Return the [x, y] coordinate for the center point of the cell that contains the specified text.  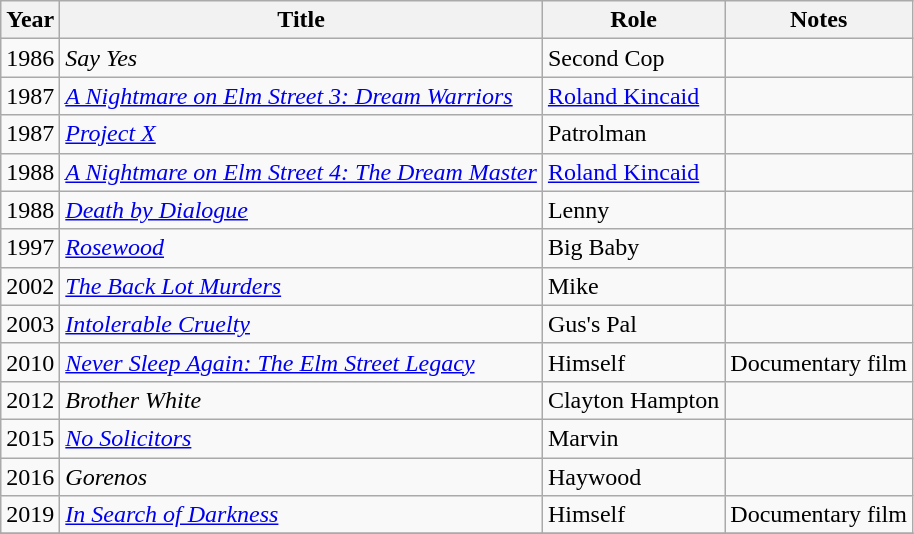
Patrolman [633, 134]
Clayton Hampton [633, 400]
A Nightmare on Elm Street 4: The Dream Master [302, 172]
Rosewood [302, 248]
In Search of Darkness [302, 515]
1997 [30, 248]
Death by Dialogue [302, 210]
The Back Lot Murders [302, 286]
Marvin [633, 438]
Big Baby [633, 248]
Say Yes [302, 58]
Never Sleep Again: The Elm Street Legacy [302, 362]
No Solicitors [302, 438]
2015 [30, 438]
Gorenos [302, 477]
2003 [30, 324]
Gus's Pal [633, 324]
Title [302, 20]
A Nightmare on Elm Street 3: Dream Warriors [302, 96]
1986 [30, 58]
2016 [30, 477]
Role [633, 20]
Haywood [633, 477]
Notes [819, 20]
Lenny [633, 210]
Project X [302, 134]
Year [30, 20]
Brother White [302, 400]
Mike [633, 286]
2012 [30, 400]
2010 [30, 362]
Intolerable Cruelty [302, 324]
2019 [30, 515]
2002 [30, 286]
Second Cop [633, 58]
